Return (x, y) of the center of cell containing provided text 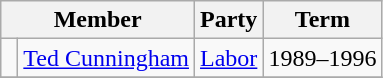
Term (322, 20)
Labor (229, 58)
1989–1996 (322, 58)
Member (98, 20)
Ted Cunningham (106, 58)
Party (229, 20)
